Find where the given text appears and provide that cell's center as [X, Y] coordinate. 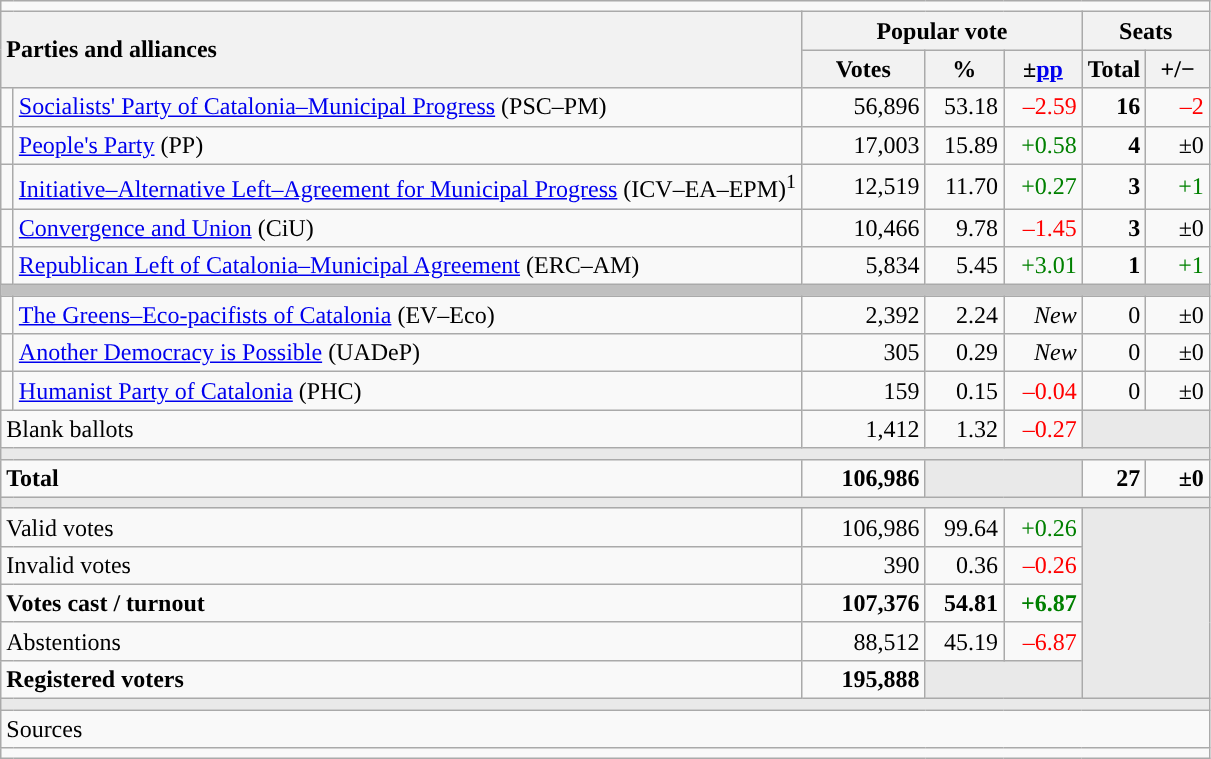
305 [864, 353]
5.45 [964, 266]
Registered voters [402, 679]
Republican Left of Catalonia–Municipal Agreement (ERC–AM) [407, 266]
+0.27 [1044, 186]
45.19 [964, 641]
+6.87 [1044, 603]
±pp [1044, 69]
390 [864, 565]
4 [1114, 145]
5,834 [864, 266]
16 [1114, 107]
195,888 [864, 679]
Seats [1146, 31]
–0.26 [1044, 565]
–2.59 [1044, 107]
10,466 [864, 228]
Valid votes [402, 527]
Another Democracy is Possible (UADeP) [407, 353]
1,412 [864, 429]
0.36 [964, 565]
Initiative–Alternative Left–Agreement for Municipal Progress (ICV–EA–EPM)1 [407, 186]
107,376 [864, 603]
–6.87 [1044, 641]
99.64 [964, 527]
+0.58 [1044, 145]
9.78 [964, 228]
Votes [864, 69]
0.29 [964, 353]
–0.04 [1044, 391]
1 [1114, 266]
17,003 [864, 145]
Blank ballots [402, 429]
53.18 [964, 107]
+3.01 [1044, 266]
Humanist Party of Catalonia (PHC) [407, 391]
Convergence and Union (CiU) [407, 228]
2.24 [964, 315]
–1.45 [1044, 228]
27 [1114, 478]
56,896 [864, 107]
+/− [1178, 69]
The Greens–Eco-pacifists of Catalonia (EV–Eco) [407, 315]
15.89 [964, 145]
11.70 [964, 186]
People's Party (PP) [407, 145]
Abstentions [402, 641]
2,392 [864, 315]
+0.26 [1044, 527]
88,512 [864, 641]
Sources [606, 729]
Socialists' Party of Catalonia–Municipal Progress (PSC–PM) [407, 107]
Parties and alliances [402, 50]
Invalid votes [402, 565]
% [964, 69]
Votes cast / turnout [402, 603]
0.15 [964, 391]
12,519 [864, 186]
–2 [1178, 107]
Popular vote [942, 31]
54.81 [964, 603]
1.32 [964, 429]
–0.27 [1044, 429]
159 [864, 391]
